Determine the [X, Y] coordinate at the center of the cell enclosing the given text.  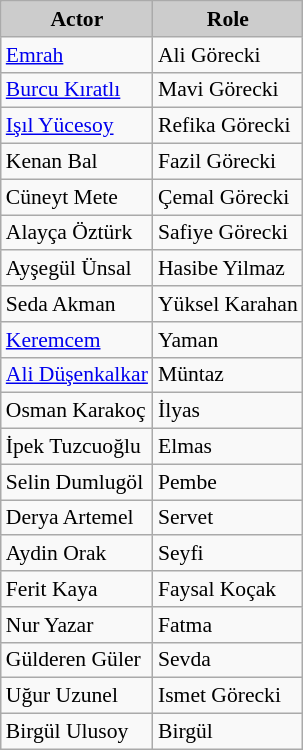
Birgül Ulusoy [77, 732]
Burcu Kıratlı [77, 90]
Alayça Öztürk [77, 233]
Faysal Koçak [228, 589]
Role [228, 19]
Birgül [228, 732]
Hasibe Yilmaz [228, 269]
Fazil Görecki [228, 162]
Osman Karakoç [77, 411]
Yüksel Karahan [228, 304]
Işıl Yücesoy [77, 126]
Derya Artemel [77, 518]
Müntaz [228, 375]
Kenan Bal [77, 162]
Mavi Görecki [228, 90]
Çemal Görecki [228, 197]
Safiye Görecki [228, 233]
Uğur Uzunel [77, 696]
Refika Görecki [228, 126]
Gülderen Güler [77, 660]
Elmas [228, 447]
Keremcem [77, 340]
Ferit Kaya [77, 589]
Nur Yazar [77, 625]
İlyas [228, 411]
Ismet Görecki [228, 696]
Seyfi [228, 554]
Cüneyt Mete [77, 197]
Ali Düşenkalkar [77, 375]
Sevda [228, 660]
İpek Tuzcuoğlu [77, 447]
Aydin Orak [77, 554]
Actor [77, 19]
Ali Görecki [228, 55]
Fatma [228, 625]
Ayşegül Ünsal [77, 269]
Emrah [77, 55]
Pembe [228, 482]
Yaman [228, 340]
Selin Dumlugöl [77, 482]
Seda Akman [77, 304]
Servet [228, 518]
